Pinpoint the cell where the given text exists, returning its (X, Y) midpoint coordinate. 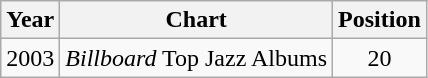
Billboard Top Jazz Albums (196, 58)
Chart (196, 20)
Year (30, 20)
Position (380, 20)
20 (380, 58)
2003 (30, 58)
